Capture the cell that displays the provided text and extract its [X, Y] central coordinate. 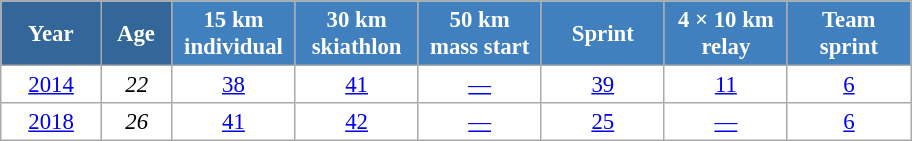
Age [136, 34]
Sprint [602, 34]
15 km individual [234, 34]
25 [602, 122]
Year [52, 34]
26 [136, 122]
38 [234, 85]
Team sprint [848, 34]
39 [602, 85]
2018 [52, 122]
30 km skiathlon [356, 34]
22 [136, 85]
11 [726, 85]
2014 [52, 85]
4 × 10 km relay [726, 34]
42 [356, 122]
50 km mass start [480, 34]
